Scan for the cell matching the given text and deliver its (x, y) coordinate at center. 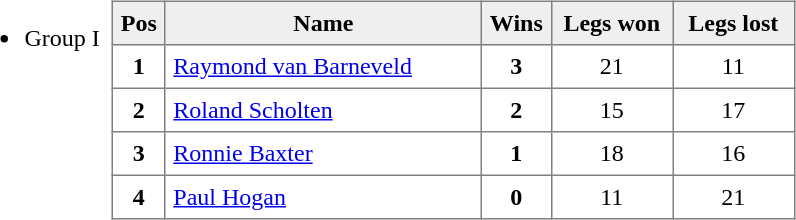
0 (516, 197)
Ronnie Baxter (323, 154)
Legs lost (733, 23)
Name (323, 23)
Raymond van Barneveld (323, 67)
15 (612, 110)
Paul Hogan (323, 197)
Pos (139, 23)
17 (733, 110)
Roland Scholten (323, 110)
Legs won (612, 23)
4 (139, 197)
Wins (516, 23)
18 (612, 154)
16 (733, 154)
